Locate the cell with the specified text and output its (x, y) center coordinate. 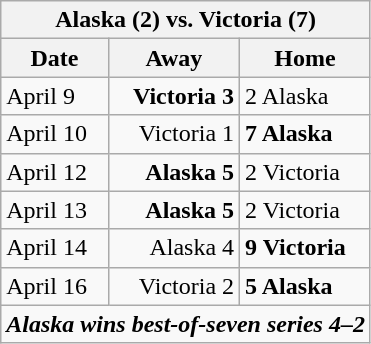
April 10 (54, 134)
5 Alaska (306, 286)
April 12 (54, 172)
Victoria 1 (174, 134)
Date (54, 58)
9 Victoria (306, 248)
Away (174, 58)
Alaska (2) vs. Victoria (7) (186, 20)
Victoria 3 (174, 96)
April 13 (54, 210)
7 Alaska (306, 134)
April 9 (54, 96)
Alaska wins best-of-seven series 4–2 (186, 324)
2 Alaska (306, 96)
Victoria 2 (174, 286)
April 16 (54, 286)
Alaska 4 (174, 248)
Home (306, 58)
April 14 (54, 248)
